Pinpoint the cell where the given text exists, returning its (x, y) midpoint coordinate. 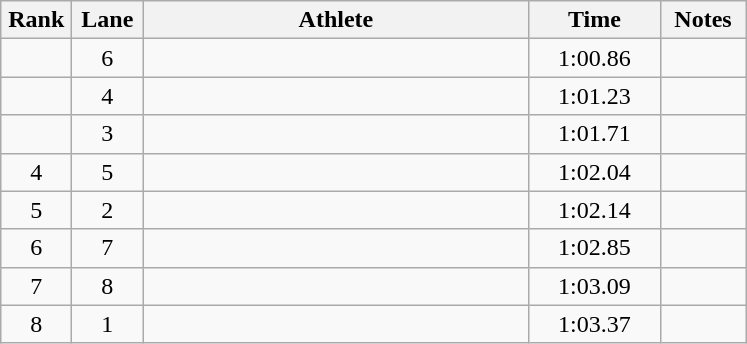
2 (108, 210)
1:00.86 (594, 58)
1:02.04 (594, 172)
Time (594, 20)
Athlete (336, 20)
Lane (108, 20)
1:03.09 (594, 286)
Rank (36, 20)
1:03.37 (594, 324)
1:02.85 (594, 248)
1:01.23 (594, 96)
1 (108, 324)
Notes (703, 20)
1:01.71 (594, 134)
3 (108, 134)
1:02.14 (594, 210)
